From the cell containing the given text, extract its center point as (x, y) coordinate. 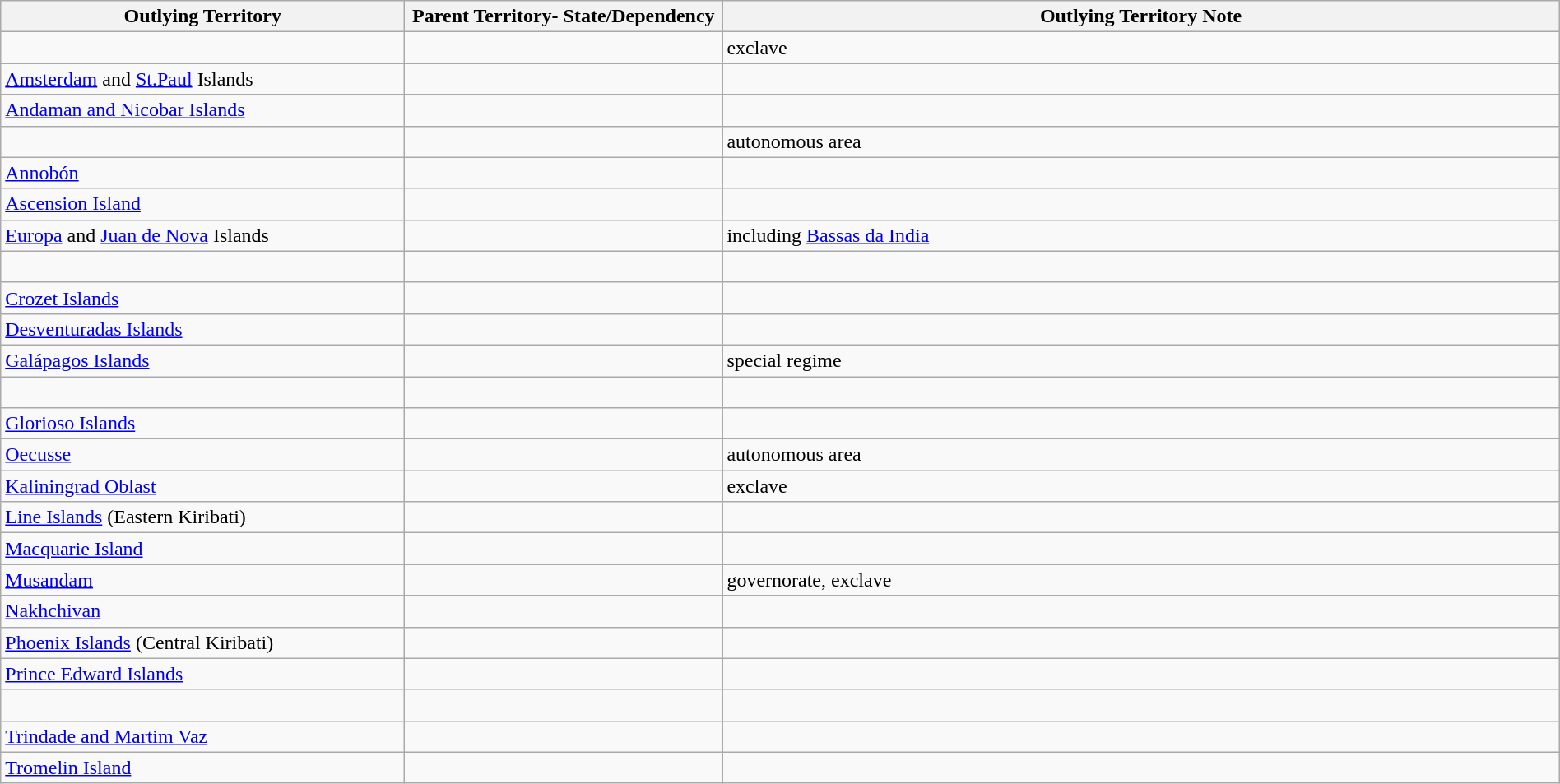
Crozet Islands (202, 298)
Desventuradas Islands (202, 329)
special regime (1140, 360)
Prince Edward Islands (202, 674)
Andaman and Nicobar Islands (202, 110)
Oecusse (202, 455)
Glorioso Islands (202, 424)
Annobón (202, 173)
Line Islands (Eastern Kiribati) (202, 517)
including Bassas da India (1140, 235)
Outlying Territory Note (1140, 16)
Parent Territory- State/Dependency (564, 16)
Outlying Territory (202, 16)
Tromelin Island (202, 768)
Phoenix Islands (Central Kiribati) (202, 643)
Trindade and Martim Vaz (202, 736)
Amsterdam and St.Paul Islands (202, 79)
Nakhchivan (202, 611)
Musandam (202, 580)
Galápagos Islands (202, 360)
Europa and Juan de Nova Islands (202, 235)
Ascension Island (202, 204)
Macquarie Island (202, 549)
Kaliningrad Oblast (202, 486)
governorate, exclave (1140, 580)
